Find where the given text appears and provide that cell's center as (x, y) coordinate. 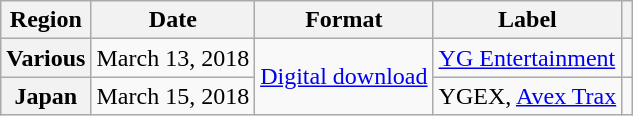
March 15, 2018 (173, 96)
Label (528, 20)
Format (344, 20)
March 13, 2018 (173, 58)
Japan (46, 96)
YG Entertainment (528, 58)
YGEX, Avex Trax (528, 96)
Region (46, 20)
Digital download (344, 77)
Various (46, 58)
Date (173, 20)
